Identify which cell holds the provided text, then report its [X, Y] central coordinate. 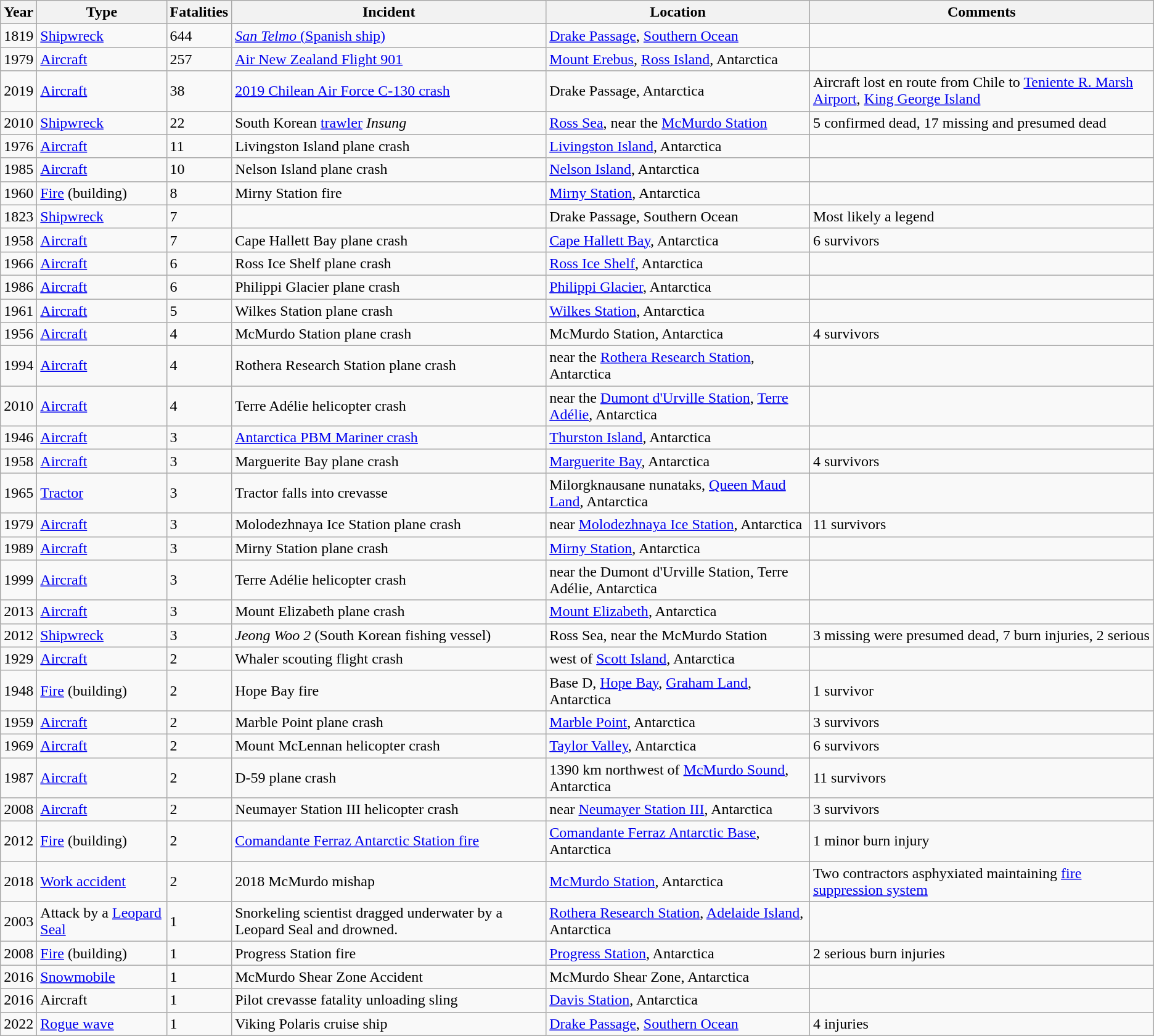
Marble Point plane crash [389, 722]
Nelson Island plane crash [389, 170]
2019 [18, 91]
2 serious burn injuries [981, 953]
Tractor falls into crevasse [389, 493]
8 [199, 193]
1959 [18, 722]
1969 [18, 746]
10 [199, 170]
Comandante Ferraz Antarctic Base, Antarctica [678, 841]
Nelson Island, Antarctica [678, 170]
11 [199, 146]
Wilkes Station plane crash [389, 310]
near the Rothera Research Station, Antarctica [678, 366]
257 [199, 59]
Wilkes Station, Antarctica [678, 310]
Viking Polaris cruise ship [389, 1024]
Progress Station, Antarctica [678, 953]
Marguerite Bay, Antarctica [678, 461]
Neumayer Station III helicopter crash [389, 810]
2018 [18, 882]
38 [199, 91]
Taylor Valley, Antarctica [678, 746]
4 injuries [981, 1024]
1966 [18, 263]
Philippi Glacier plane crash [389, 287]
Year [18, 12]
Ross Ice Shelf, Antarctica [678, 263]
Cape Hallett Bay plane crash [389, 240]
Incident [389, 12]
Rothera Research Station plane crash [389, 366]
3 missing were presumed dead, 7 burn injuries, 2 serious [981, 635]
South Korean trawler Insung [389, 123]
Comandante Ferraz Antarctic Station fire [389, 841]
1965 [18, 493]
Fatalities [199, 12]
Two contractors asphyxiated maintaining fire suppression system [981, 882]
near Neumayer Station III, Antarctica [678, 810]
1 survivor [981, 691]
Mirny Station fire [389, 193]
Livingston Island plane crash [389, 146]
Ross Ice Shelf plane crash [389, 263]
2003 [18, 921]
San Telmo (Spanish ship) [389, 36]
Mount Elizabeth plane crash [389, 612]
Mount Erebus, Ross Island, Antarctica [678, 59]
Snorkeling scientist dragged underwater by a Leopard Seal and drowned. [389, 921]
22 [199, 123]
Comments [981, 12]
Hope Bay fire [389, 691]
1999 [18, 580]
2019 Chilean Air Force C-130 crash [389, 91]
Drake Passage, Antarctica [678, 91]
McMurdo Station plane crash [389, 334]
Milorgknausane nunataks, Queen Maud Land, Antarctica [678, 493]
1946 [18, 438]
near Molodezhnaya Ice Station, Antarctica [678, 525]
Jeong Woo 2 (South Korean fishing vessel) [389, 635]
5 [199, 310]
1929 [18, 659]
1989 [18, 548]
Davis Station, Antarctica [678, 1000]
Work accident [102, 882]
Rothera Research Station, Adelaide Island, Antarctica [678, 921]
Rogue wave [102, 1024]
2013 [18, 612]
Attack by a Leopard Seal [102, 921]
1390 km northwest of McMurdo Sound, Antarctica [678, 777]
Mount McLennan helicopter crash [389, 746]
west of Scott Island, Antarctica [678, 659]
1961 [18, 310]
Philippi Glacier, Antarctica [678, 287]
Progress Station fire [389, 953]
Location [678, 12]
Air New Zealand Flight 901 [389, 59]
1986 [18, 287]
Marble Point, Antarctica [678, 722]
Mount Elizabeth, Antarctica [678, 612]
Base D, Hope Bay, Graham Land, Antarctica [678, 691]
5 confirmed dead, 17 missing and presumed dead [981, 123]
McMurdo Shear Zone, Antarctica [678, 977]
1819 [18, 36]
1960 [18, 193]
1823 [18, 216]
Molodezhnaya Ice Station plane crash [389, 525]
644 [199, 36]
McMurdo Shear Zone Accident [389, 977]
Cape Hallett Bay, Antarctica [678, 240]
Tractor [102, 493]
Aircraft lost en route from Chile to Teniente R. Marsh Airport, King George Island [981, 91]
Antarctica PBM Mariner crash [389, 438]
1 minor burn injury [981, 841]
1985 [18, 170]
Whaler scouting flight crash [389, 659]
Pilot crevasse fatality unloading sling [389, 1000]
1976 [18, 146]
1987 [18, 777]
Type [102, 12]
2018 McMurdo mishap [389, 882]
Mirny Station plane crash [389, 548]
1948 [18, 691]
2022 [18, 1024]
Most likely a legend [981, 216]
D-59 plane crash [389, 777]
1956 [18, 334]
Marguerite Bay plane crash [389, 461]
Thurston Island, Antarctica [678, 438]
Snowmobile [102, 977]
1994 [18, 366]
Livingston Island, Antarctica [678, 146]
